Locate the cell with the specified text and output its (x, y) center coordinate. 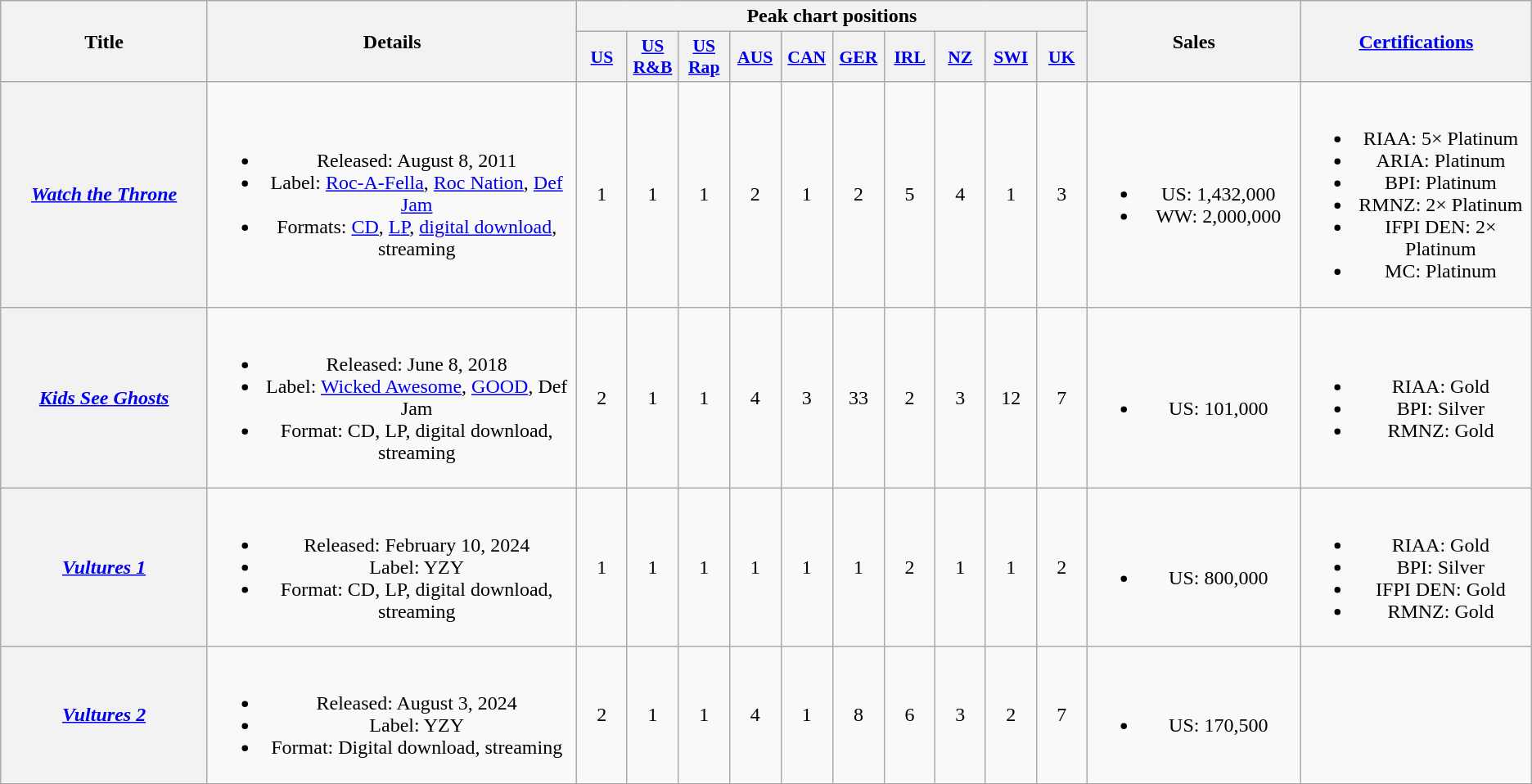
AUS (755, 57)
GER (858, 57)
IRL (910, 57)
Details (391, 41)
Peak chart positions (831, 16)
USR&B (653, 57)
CAN (807, 57)
US: 800,000 (1194, 567)
Kids See Ghosts (105, 398)
Certifications (1417, 41)
8 (858, 715)
6 (910, 715)
UK (1061, 57)
NZ (961, 57)
Title (105, 41)
US: 101,000 (1194, 398)
Vultures 2 (105, 715)
RIAA: 5× PlatinumARIA: PlatinumBPI: PlatinumRMNZ: 2× PlatinumIFPI DEN: 2× PlatinumMC: Platinum (1417, 195)
Released: August 3, 2024Label: YZYFormat: Digital download, streaming (391, 715)
Watch the Throne (105, 195)
USRap (704, 57)
RIAA: GoldBPI: SilverRMNZ: Gold (1417, 398)
Released: February 10, 2024Label: YZYFormat: CD, LP, digital download, streaming (391, 567)
US (602, 57)
33 (858, 398)
US: 170,500 (1194, 715)
Released: June 8, 2018Label: Wicked Awesome, GOOD, Def JamFormat: CD, LP, digital download, streaming (391, 398)
Released: August 8, 2011Label: Roc-A-Fella, Roc Nation, Def JamFormats: CD, LP, digital download, streaming (391, 195)
12 (1012, 398)
SWI (1012, 57)
Sales (1194, 41)
RIAA: GoldBPI: SilverIFPI DEN: GoldRMNZ: Gold (1417, 567)
US: 1,432,000WW: 2,000,000 (1194, 195)
5 (910, 195)
Vultures 1 (105, 567)
